Determine the [X, Y] coordinate at the center of the cell enclosing the given text.  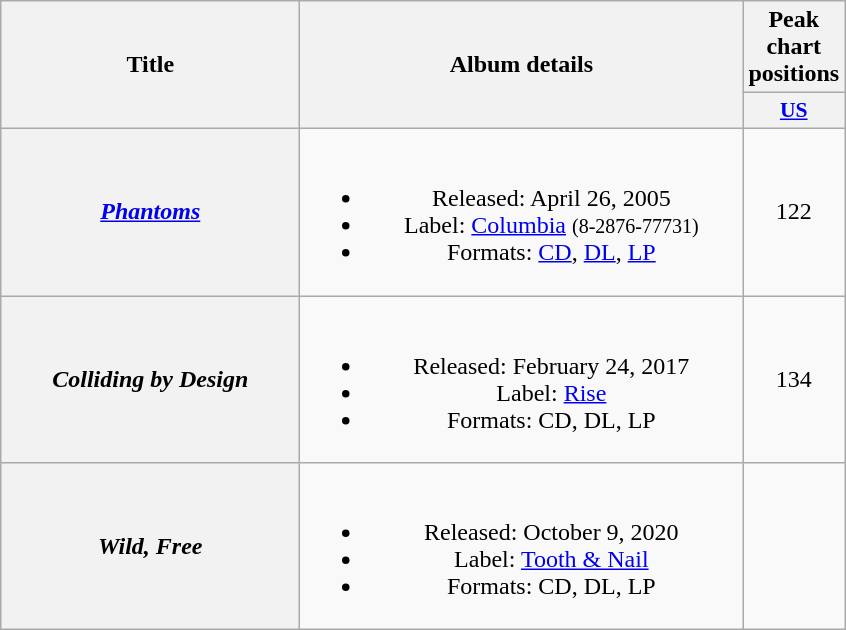
Album details [522, 65]
134 [794, 380]
Released: February 24, 2017Label: RiseFormats: CD, DL, LP [522, 380]
Phantoms [150, 212]
Wild, Free [150, 546]
Peak chart positions [794, 47]
Released: April 26, 2005Label: Columbia (8-2876-77731)Formats: CD, DL, LP [522, 212]
Released: October 9, 2020Label: Tooth & NailFormats: CD, DL, LP [522, 546]
Title [150, 65]
122 [794, 212]
Colliding by Design [150, 380]
US [794, 111]
